For the text-containing cell, return its midpoint in (x, y) coordinate format. 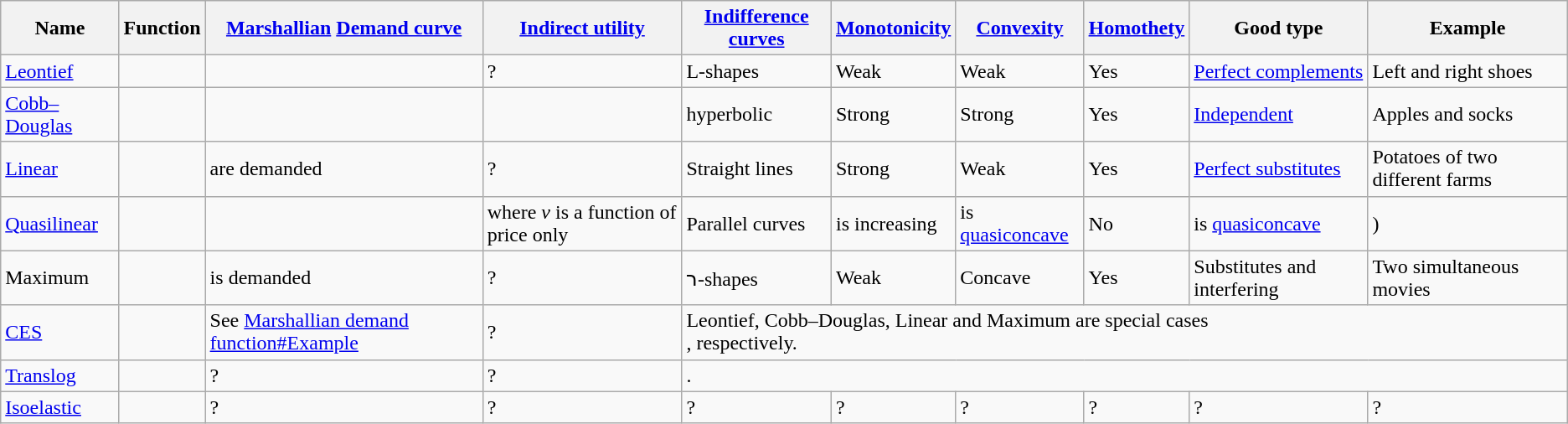
Independent (1278, 114)
CES (60, 332)
Monotonicity (893, 28)
See Marshallian demand function#Example (343, 332)
are demanded (343, 169)
Perfect complements (1278, 71)
. (1124, 375)
Potatoes of two different farms (1467, 169)
Indirect utility (582, 28)
Linear (60, 169)
ר-shapes (757, 278)
No (1137, 223)
hyperbolic (757, 114)
Marshallian Demand curve (343, 28)
Isoelastic (60, 407)
Example (1467, 28)
Leontief (60, 71)
Parallel curves (757, 223)
Cobb–Douglas (60, 114)
Convexity (1020, 28)
Perfect substitutes (1278, 169)
Indifference curves (757, 28)
) (1467, 223)
Function (162, 28)
Name (60, 28)
Leontief, Cobb–Douglas, Linear and Maximum are special cases , respectively. (1124, 332)
Two simultaneous movies (1467, 278)
L-shapes (757, 71)
Substitutes and interfering (1278, 278)
Maximum (60, 278)
Homothety (1137, 28)
Good type (1278, 28)
Concave (1020, 278)
where v is a function of price only (582, 223)
Left and right shoes (1467, 71)
Straight lines (757, 169)
Apples and socks (1467, 114)
is demanded (343, 278)
Quasilinear (60, 223)
is increasing (893, 223)
Translog (60, 375)
